Return [x, y] of the center of cell containing provided text 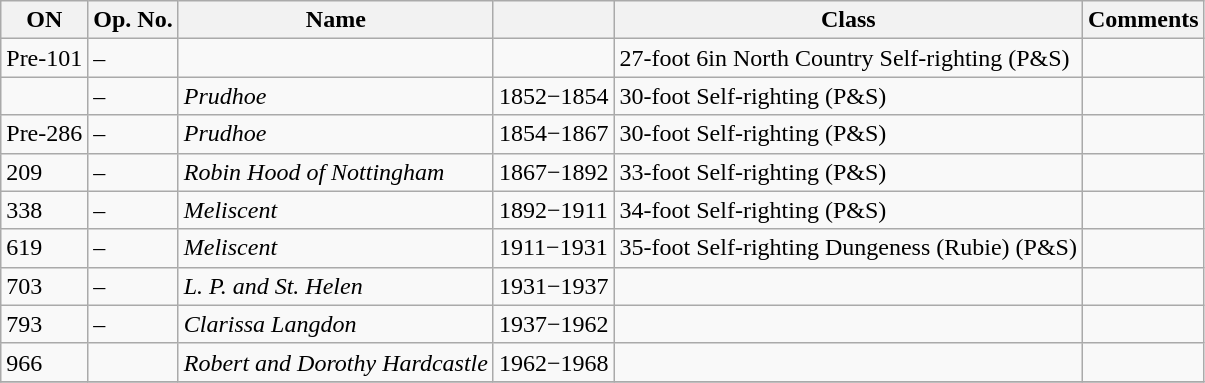
1911−1931 [554, 248]
35-foot Self-righting Dungeness (Rubie) (P&S) [848, 248]
Comments [1143, 20]
1937−1962 [554, 324]
1962−1968 [554, 362]
L. P. and St. Helen [336, 286]
Class [848, 20]
Robert and Dorothy Hardcastle [336, 362]
Clarissa Langdon [336, 324]
33-foot Self-righting (P&S) [848, 172]
619 [44, 248]
1867−1892 [554, 172]
793 [44, 324]
ON [44, 20]
Name [336, 20]
1854−1867 [554, 134]
34-foot Self-righting (P&S) [848, 210]
1931−1937 [554, 286]
Pre-286 [44, 134]
Op. No. [133, 20]
209 [44, 172]
966 [44, 362]
1852−1854 [554, 96]
Robin Hood of Nottingham [336, 172]
Pre-101 [44, 58]
703 [44, 286]
1892−1911 [554, 210]
338 [44, 210]
27-foot 6in North Country Self-righting (P&S) [848, 58]
